Return the (x, y) coordinate for the center point of the cell that contains the specified text.  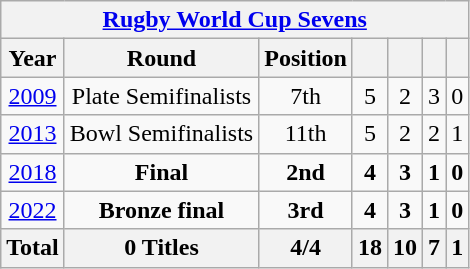
Plate Semifinalists (161, 96)
Bronze final (161, 210)
Final (161, 172)
Round (161, 58)
7 (434, 248)
4/4 (306, 248)
10 (406, 248)
2013 (33, 134)
2022 (33, 210)
7th (306, 96)
Year (33, 58)
11th (306, 134)
Position (306, 58)
2nd (306, 172)
3rd (306, 210)
2009 (33, 96)
18 (370, 248)
Rugby World Cup Sevens (235, 20)
0 Titles (161, 248)
2018 (33, 172)
Bowl Semifinalists (161, 134)
Total (33, 248)
